Locate the cell with the specified text and output its [x, y] center coordinate. 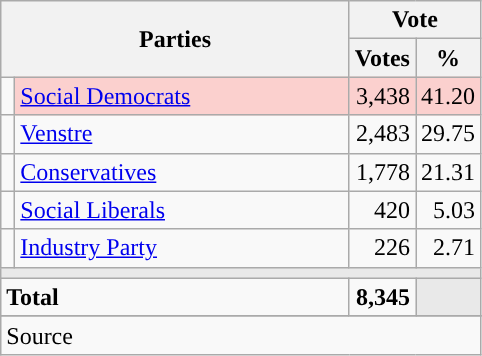
226 [382, 248]
29.75 [448, 134]
Total [176, 297]
Venstre [182, 134]
Votes [382, 58]
8,345 [382, 297]
Vote [414, 20]
Source [241, 335]
3,438 [382, 96]
2.71 [448, 248]
21.31 [448, 172]
5.03 [448, 210]
% [448, 58]
41.20 [448, 96]
Social Democrats [182, 96]
Social Liberals [182, 210]
Industry Party [182, 248]
2,483 [382, 134]
420 [382, 210]
1,778 [382, 172]
Parties [176, 39]
Conservatives [182, 172]
